Pinpoint the cell where the given text exists, returning its (X, Y) midpoint coordinate. 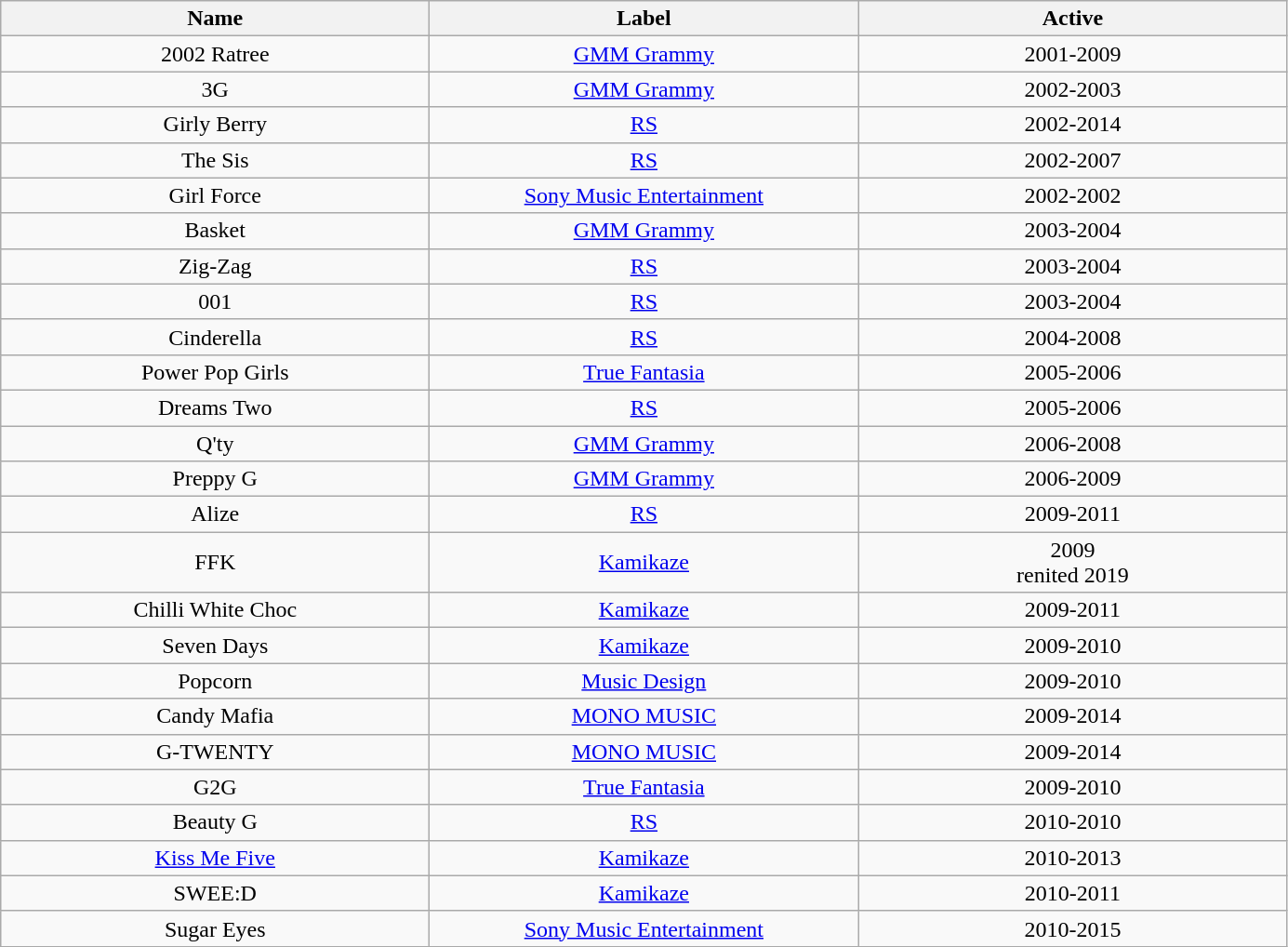
2002 Ratree (216, 54)
2002-2014 (1073, 125)
2001-2009 (1073, 54)
Preppy G (216, 479)
Alize (216, 514)
2009renited 2019 (1073, 562)
The Sis (216, 160)
FFK (216, 562)
Beauty G (216, 822)
2006-2008 (1073, 444)
G2G (216, 787)
Candy Mafia (216, 716)
2004-2008 (1073, 337)
Label (644, 19)
Sugar Eyes (216, 928)
Zig-Zag (216, 266)
Girly Berry (216, 125)
2010-2013 (1073, 858)
2002-2002 (1073, 195)
2002-2003 (1073, 89)
Girl Force (216, 195)
3G (216, 89)
2002-2007 (1073, 160)
G-TWENTY (216, 752)
Kiss Me Five (216, 858)
2006-2009 (1073, 479)
001 (216, 301)
SWEE:D (216, 893)
Seven Days (216, 646)
Power Pop Girls (216, 372)
Q'ty (216, 444)
2010-2015 (1073, 928)
Name (216, 19)
2010-2011 (1073, 893)
Music Design (644, 681)
Popcorn (216, 681)
Chilli White Choc (216, 610)
Active (1073, 19)
Cinderella (216, 337)
Dreams Two (216, 407)
2010-2010 (1073, 822)
Basket (216, 231)
